Pinpoint the cell where the given text exists, returning its [x, y] midpoint coordinate. 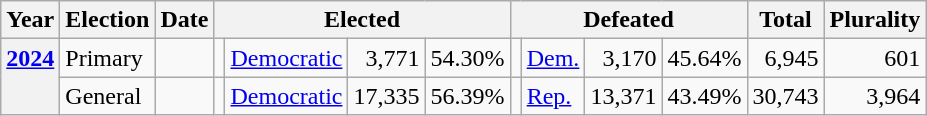
Date [184, 20]
601 [875, 58]
43.49% [704, 96]
Election [108, 20]
3,170 [624, 58]
Primary [108, 58]
54.30% [468, 58]
30,743 [786, 96]
Total [786, 20]
45.64% [704, 58]
Rep. [553, 96]
Year [30, 20]
2024 [30, 77]
Defeated [628, 20]
Dem. [553, 58]
3,964 [875, 96]
Plurality [875, 20]
17,335 [386, 96]
General [108, 96]
3,771 [386, 58]
13,371 [624, 96]
56.39% [468, 96]
6,945 [786, 58]
Elected [362, 20]
